Return (x, y) of the center of cell containing provided text 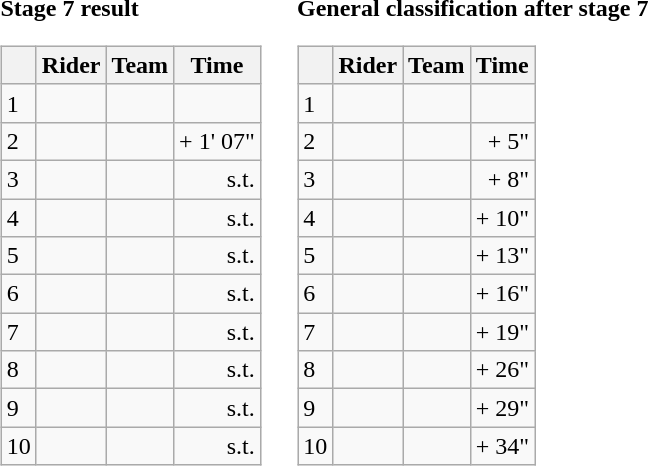
+ 5" (502, 141)
+ 13" (502, 256)
+ 26" (502, 370)
+ 1' 07" (218, 141)
+ 34" (502, 446)
+ 29" (502, 408)
+ 19" (502, 332)
+ 16" (502, 294)
+ 8" (502, 179)
+ 10" (502, 217)
